Scan for the cell matching the given text and deliver its [x, y] coordinate at center. 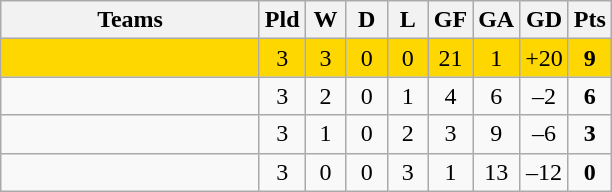
W [326, 20]
Pts [590, 20]
+20 [544, 58]
L [408, 20]
13 [496, 172]
–12 [544, 172]
GF [450, 20]
GA [496, 20]
GD [544, 20]
D [366, 20]
Pld [282, 20]
21 [450, 58]
–6 [544, 134]
Teams [130, 20]
–2 [544, 96]
4 [450, 96]
